Capture the cell that displays the provided text and extract its (X, Y) central coordinate. 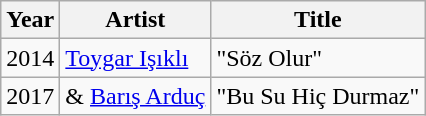
2017 (30, 96)
Toygar Işıklı (136, 58)
Year (30, 20)
2014 (30, 58)
Title (318, 20)
& Barış Arduç (136, 96)
"Söz Olur" (318, 58)
"Bu Su Hiç Durmaz" (318, 96)
Artist (136, 20)
